Identify which cell holds the provided text, then report its [X, Y] central coordinate. 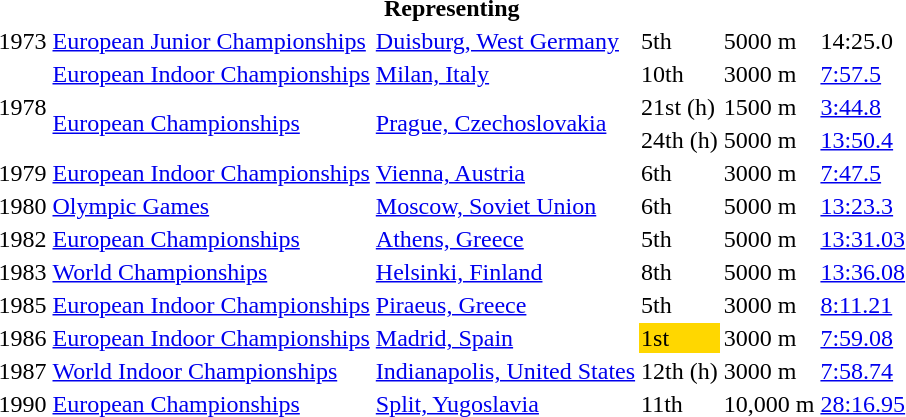
World Indoor Championships [211, 371]
10th [680, 74]
Duisburg, West Germany [505, 41]
Madrid, Spain [505, 338]
World Championships [211, 272]
Piraeus, Greece [505, 305]
European Junior Championships [211, 41]
Athens, Greece [505, 239]
21st (h) [680, 107]
Milan, Italy [505, 74]
1st [680, 338]
1500 m [769, 107]
12th (h) [680, 371]
24th (h) [680, 140]
Moscow, Soviet Union [505, 206]
Indianapolis, United States [505, 371]
Helsinki, Finland [505, 272]
Vienna, Austria [505, 173]
Prague, Czechoslovakia [505, 124]
Olympic Games [211, 206]
8th [680, 272]
